From the cell containing the given text, extract its center point as [X, Y] coordinate. 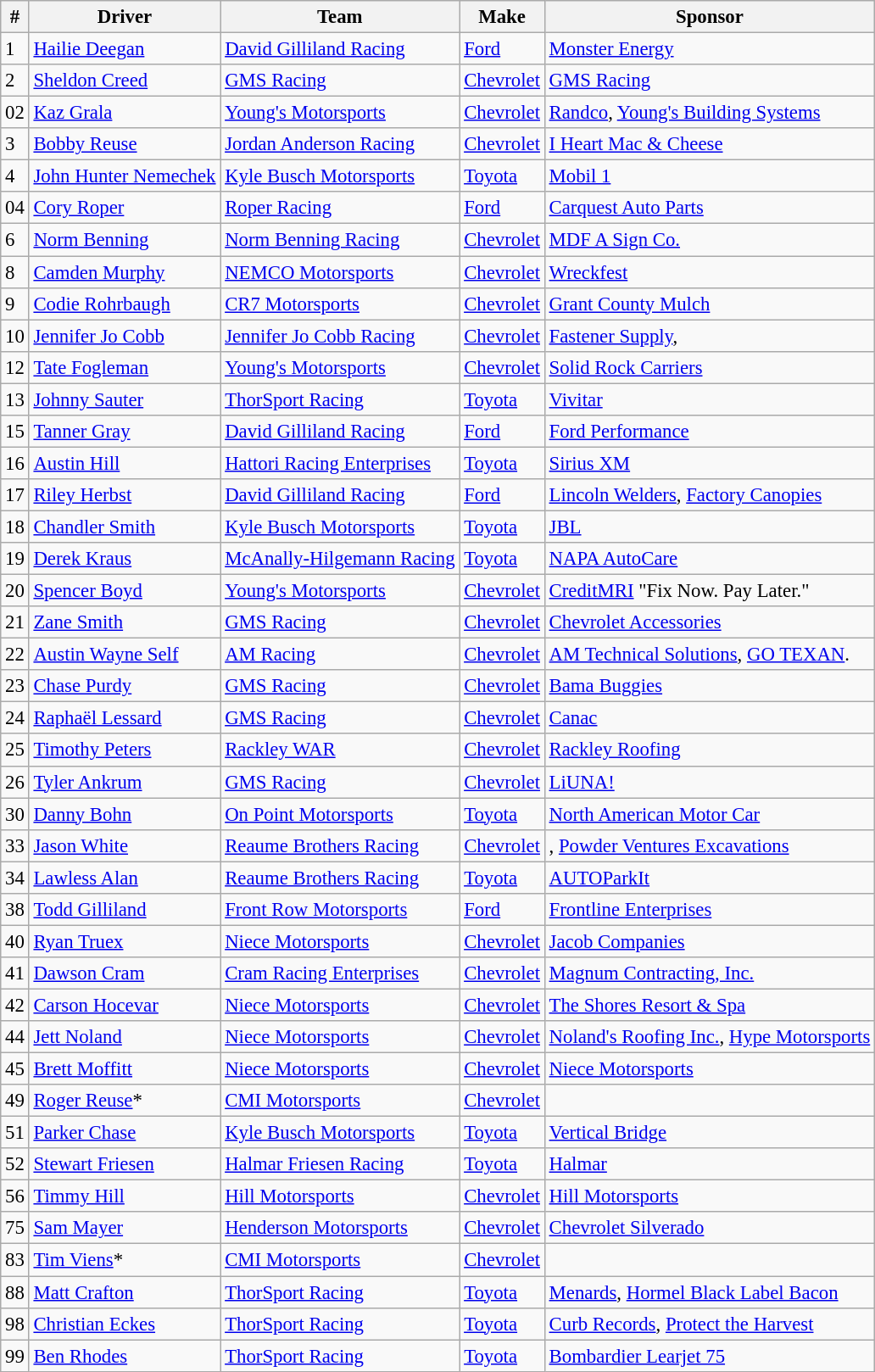
Stewart Friesen [125, 1164]
02 [15, 113]
Kaz Grala [125, 113]
Tyler Ankrum [125, 782]
Ryan Truex [125, 941]
Sirius XM [709, 463]
Vivitar [709, 399]
CR7 Motorsports [340, 304]
40 [15, 941]
3 [15, 144]
22 [15, 655]
44 [15, 1037]
75 [15, 1229]
Front Row Motorsports [340, 910]
Make [502, 17]
15 [15, 432]
2 [15, 81]
NAPA AutoCare [709, 559]
Noland's Roofing Inc., Hype Motorsports [709, 1037]
Jacob Companies [709, 941]
49 [15, 1101]
Carquest Auto Parts [709, 208]
I Heart Mac & Cheese [709, 144]
Bama Buggies [709, 686]
Lincoln Welders, Factory Canopies [709, 495]
Timothy Peters [125, 750]
83 [15, 1260]
Hailie Deegan [125, 49]
98 [15, 1324]
38 [15, 910]
Sheldon Creed [125, 81]
NEMCO Motorsports [340, 272]
Hattori Racing Enterprises [340, 463]
19 [15, 559]
Jennifer Jo Cobb Racing [340, 336]
Halmar Friesen Racing [340, 1164]
Spencer Boyd [125, 591]
Carson Hocevar [125, 1005]
25 [15, 750]
Wreckfest [709, 272]
Roger Reuse* [125, 1101]
Team [340, 17]
51 [15, 1133]
Driver [125, 17]
Chevrolet Silverado [709, 1229]
10 [15, 336]
24 [15, 718]
Frontline Enterprises [709, 910]
8 [15, 272]
Austin Wayne Self [125, 655]
Roper Racing [340, 208]
Vertical Bridge [709, 1133]
Norm Benning [125, 240]
20 [15, 591]
Dawson Cram [125, 973]
6 [15, 240]
Chase Purdy [125, 686]
56 [15, 1196]
Bombardier Learjet 75 [709, 1356]
18 [15, 527]
21 [15, 622]
McAnally-Hilgemann Racing [340, 559]
Randco, Young's Building Systems [709, 113]
Henderson Motorsports [340, 1229]
Halmar [709, 1164]
12 [15, 367]
Derek Kraus [125, 559]
Matt Crafton [125, 1292]
Johnny Sauter [125, 399]
16 [15, 463]
41 [15, 973]
MDF A Sign Co. [709, 240]
Zane Smith [125, 622]
AM Racing [340, 655]
Chevrolet Accessories [709, 622]
52 [15, 1164]
, Powder Ventures Excavations [709, 845]
Cory Roper [125, 208]
CreditMRI "Fix Now. Pay Later." [709, 591]
13 [15, 399]
33 [15, 845]
Austin Hill [125, 463]
Danny Bohn [125, 814]
Tate Fogleman [125, 367]
Camden Murphy [125, 272]
Curb Records, Protect the Harvest [709, 1324]
Ben Rhodes [125, 1356]
The Shores Resort & Spa [709, 1005]
Parker Chase [125, 1133]
Riley Herbst [125, 495]
04 [15, 208]
On Point Motorsports [340, 814]
Jordan Anderson Racing [340, 144]
Tanner Gray [125, 432]
45 [15, 1069]
Todd Gilliland [125, 910]
23 [15, 686]
AM Technical Solutions, GO TEXAN. [709, 655]
Ford Performance [709, 432]
# [15, 17]
30 [15, 814]
1 [15, 49]
Jason White [125, 845]
JBL [709, 527]
Raphaël Lessard [125, 718]
Rackley WAR [340, 750]
Jennifer Jo Cobb [125, 336]
Sam Mayer [125, 1229]
26 [15, 782]
Chandler Smith [125, 527]
LiUNA! [709, 782]
Codie Rohrbaugh [125, 304]
John Hunter Nemechek [125, 176]
Tim Viens* [125, 1260]
AUTOParkIt [709, 878]
Monster Energy [709, 49]
Menards, Hormel Black Label Bacon [709, 1292]
Brett Moffitt [125, 1069]
9 [15, 304]
Fastener Supply, [709, 336]
4 [15, 176]
17 [15, 495]
Canac [709, 718]
88 [15, 1292]
Christian Eckes [125, 1324]
Magnum Contracting, Inc. [709, 973]
Norm Benning Racing [340, 240]
Mobil 1 [709, 176]
Lawless Alan [125, 878]
99 [15, 1356]
Sponsor [709, 17]
34 [15, 878]
Grant County Mulch [709, 304]
Bobby Reuse [125, 144]
Rackley Roofing [709, 750]
Cram Racing Enterprises [340, 973]
42 [15, 1005]
North American Motor Car [709, 814]
Jett Noland [125, 1037]
Solid Rock Carriers [709, 367]
Timmy Hill [125, 1196]
